Scan for the cell matching the given text and deliver its (x, y) coordinate at center. 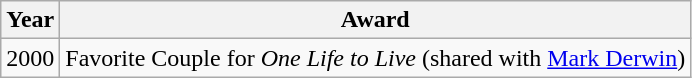
Award (376, 20)
2000 (30, 58)
Favorite Couple for One Life to Live (shared with Mark Derwin) (376, 58)
Year (30, 20)
